Return (X, Y) of the center of cell containing provided text 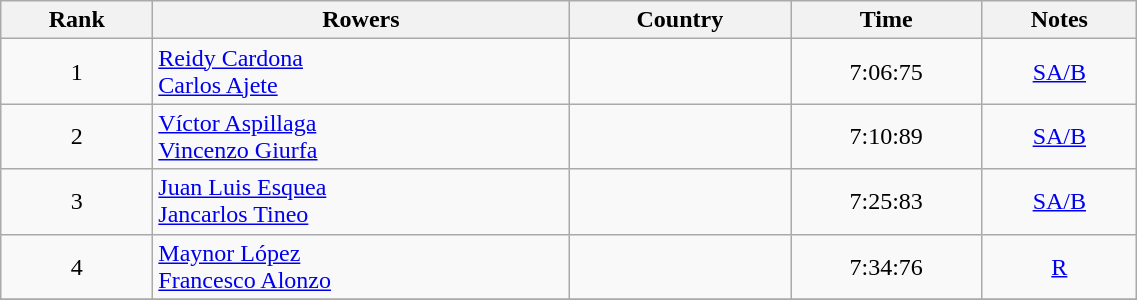
2 (77, 136)
Rank (77, 20)
Time (886, 20)
7:06:75 (886, 72)
7:25:83 (886, 202)
Reidy CardonaCarlos Ajete (361, 72)
Notes (1060, 20)
Maynor LópezFrancesco Alonzo (361, 266)
1 (77, 72)
3 (77, 202)
Rowers (361, 20)
7:34:76 (886, 266)
7:10:89 (886, 136)
Víctor AspillagaVincenzo Giurfa (361, 136)
4 (77, 266)
Juan Luis EsqueaJancarlos Tineo (361, 202)
Country (680, 20)
R (1060, 266)
